From the cell containing the given text, extract its center point as (X, Y) coordinate. 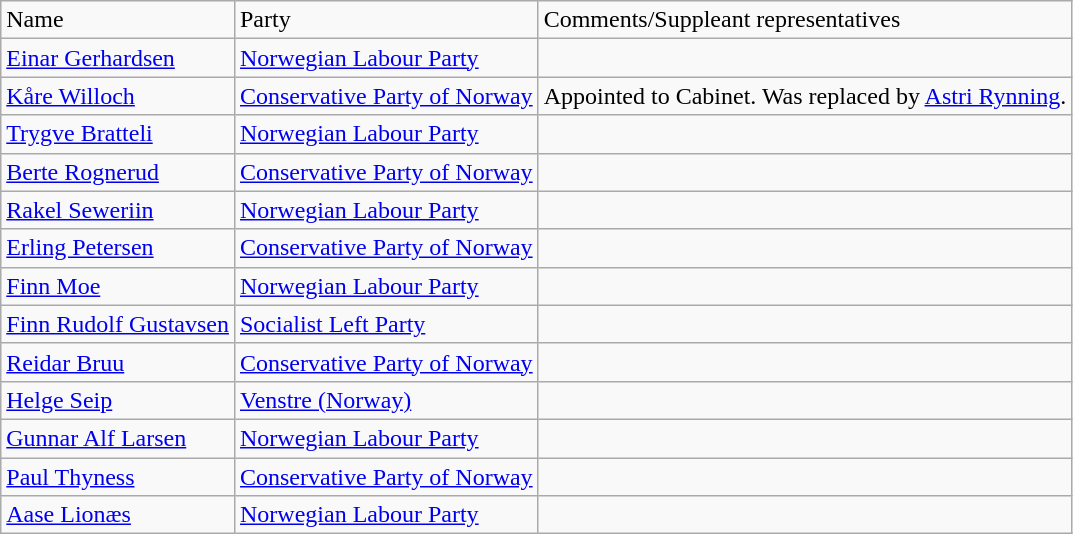
Kåre Willoch (118, 96)
Finn Moe (118, 286)
Rakel Seweriin (118, 210)
Erling Petersen (118, 248)
Gunnar Alf Larsen (118, 438)
Venstre (Norway) (386, 400)
Einar Gerhardsen (118, 58)
Finn Rudolf Gustavsen (118, 324)
Socialist Left Party (386, 324)
Paul Thyness (118, 477)
Name (118, 20)
Party (386, 20)
Berte Rognerud (118, 172)
Helge Seip (118, 400)
Comments/Suppleant representatives (805, 20)
Appointed to Cabinet. Was replaced by Astri Rynning. (805, 96)
Reidar Bruu (118, 362)
Trygve Bratteli (118, 134)
Aase Lionæs (118, 515)
